Detect which cell encompasses the target text, then output its (x, y) center coordinate. 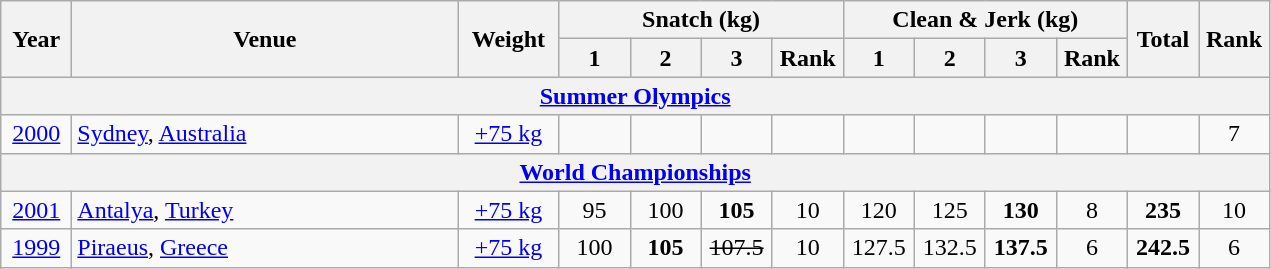
120 (878, 210)
2001 (36, 210)
Piraeus, Greece (265, 248)
Snatch (kg) (701, 20)
Sydney, Australia (265, 134)
2000 (36, 134)
8 (1092, 210)
130 (1020, 210)
235 (1162, 210)
Clean & Jerk (kg) (985, 20)
Venue (265, 39)
125 (950, 210)
242.5 (1162, 248)
127.5 (878, 248)
1999 (36, 248)
Antalya, Turkey (265, 210)
132.5 (950, 248)
Year (36, 39)
95 (594, 210)
Summer Olympics (636, 96)
Total (1162, 39)
137.5 (1020, 248)
Weight (508, 39)
World Championships (636, 172)
7 (1234, 134)
107.5 (736, 248)
